Output the (x, y) coordinate of the center of the cell containing the given text.  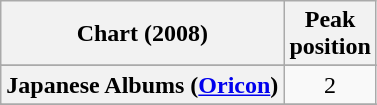
Peakposition (330, 34)
Chart (2008) (142, 34)
Japanese Albums (Oricon) (142, 85)
2 (330, 85)
